Return [X, Y] of the center of cell containing provided text 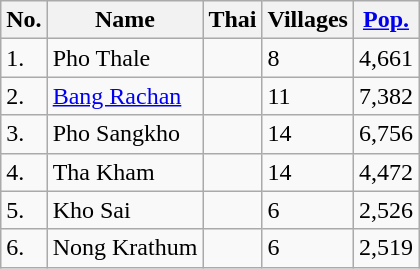
Bang Rachan [125, 96]
Thai [232, 20]
1. [24, 58]
2. [24, 96]
Tha Kham [125, 172]
3. [24, 134]
4. [24, 172]
6,756 [386, 134]
Pho Sangkho [125, 134]
2,519 [386, 248]
2,526 [386, 210]
Name [125, 20]
Pho Thale [125, 58]
8 [308, 58]
4,661 [386, 58]
7,382 [386, 96]
4,472 [386, 172]
No. [24, 20]
11 [308, 96]
6. [24, 248]
5. [24, 210]
Villages [308, 20]
Pop. [386, 20]
Nong Krathum [125, 248]
Kho Sai [125, 210]
